From the cell containing the given text, extract its center point as [X, Y] coordinate. 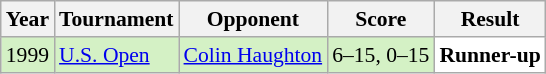
Runner-up [490, 55]
Opponent [254, 19]
Score [380, 19]
Colin Haughton [254, 55]
Tournament [116, 19]
U.S. Open [116, 55]
6–15, 0–15 [380, 55]
1999 [28, 55]
Year [28, 19]
Result [490, 19]
